Detect which cell encompasses the target text, then output its [x, y] center coordinate. 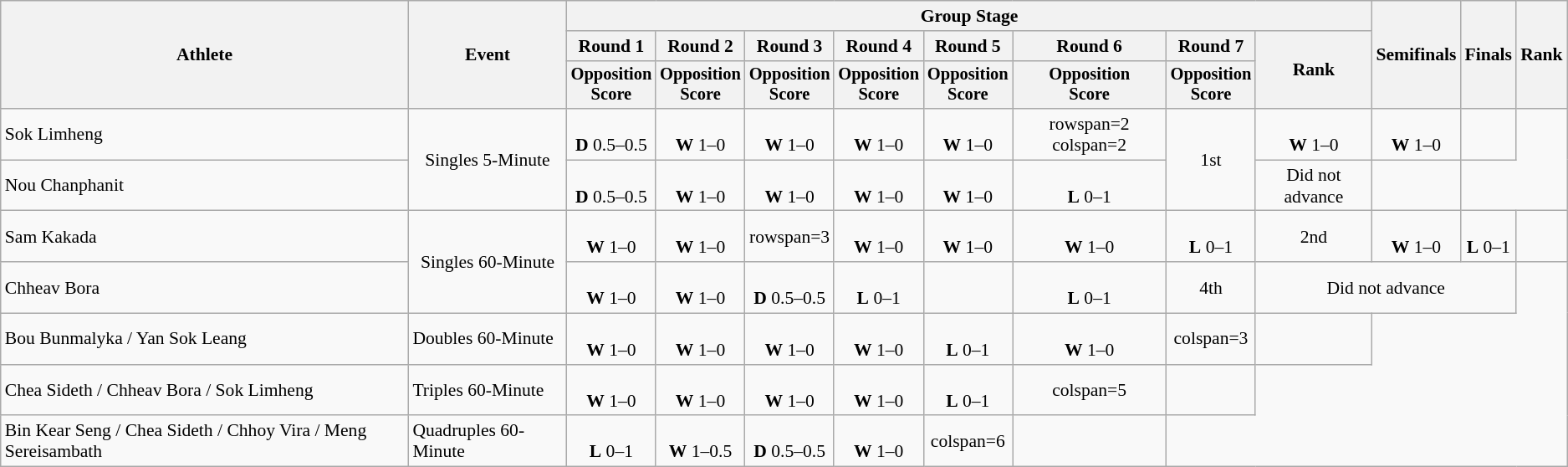
Singles 60-Minute [487, 262]
4th [1211, 288]
colspan=6 [968, 442]
colspan=3 [1211, 340]
Finals [1489, 55]
Singles 5-Minute [487, 160]
1st [1211, 160]
Nou Chanphanit [205, 186]
Event [487, 55]
Bin Kear Seng / Chea Sideth / Chhoy Vira / Meng Sereisambath [205, 442]
W 1–0.5 [701, 442]
Round 1 [612, 46]
Chea Sideth / Chheav Bora / Sok Limheng [205, 390]
colspan=5 [1090, 390]
Group Stage [970, 16]
rowspan=2 colspan=2 [1090, 134]
Bou Bunmalyka / Yan Sok Leang [205, 340]
Quadruples 60-Minute [487, 442]
2nd [1313, 236]
Round 4 [878, 46]
Doubles 60-Minute [487, 340]
Semifinals [1416, 55]
Round 2 [701, 46]
Sok Limheng [205, 134]
Athlete [205, 55]
Sam Kakada [205, 236]
Round 3 [789, 46]
Round 5 [968, 46]
rowspan=3 [789, 236]
Chheav Bora [205, 288]
Triples 60-Minute [487, 390]
Round 6 [1090, 46]
Round 7 [1211, 46]
